Capture the cell that displays the provided text and extract its [x, y] central coordinate. 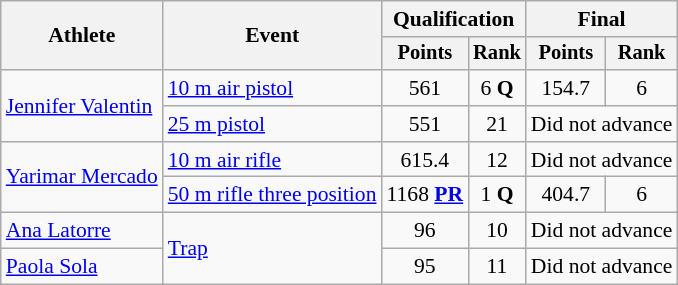
Final [602, 19]
12 [497, 160]
Athlete [82, 36]
Paola Sola [82, 267]
Event [272, 36]
10 m air rifle [272, 160]
11 [497, 267]
96 [426, 231]
21 [497, 124]
95 [426, 267]
1168 PR [426, 195]
25 m pistol [272, 124]
Yarimar Mercado [82, 178]
561 [426, 88]
Qualification [454, 19]
Jennifer Valentin [82, 106]
Trap [272, 248]
10 m air pistol [272, 88]
551 [426, 124]
404.7 [566, 195]
50 m rifle three position [272, 195]
1 Q [497, 195]
6 Q [497, 88]
Ana Latorre [82, 231]
154.7 [566, 88]
615.4 [426, 160]
10 [497, 231]
